Find where the given text appears and provide that cell's center as (X, Y) coordinate. 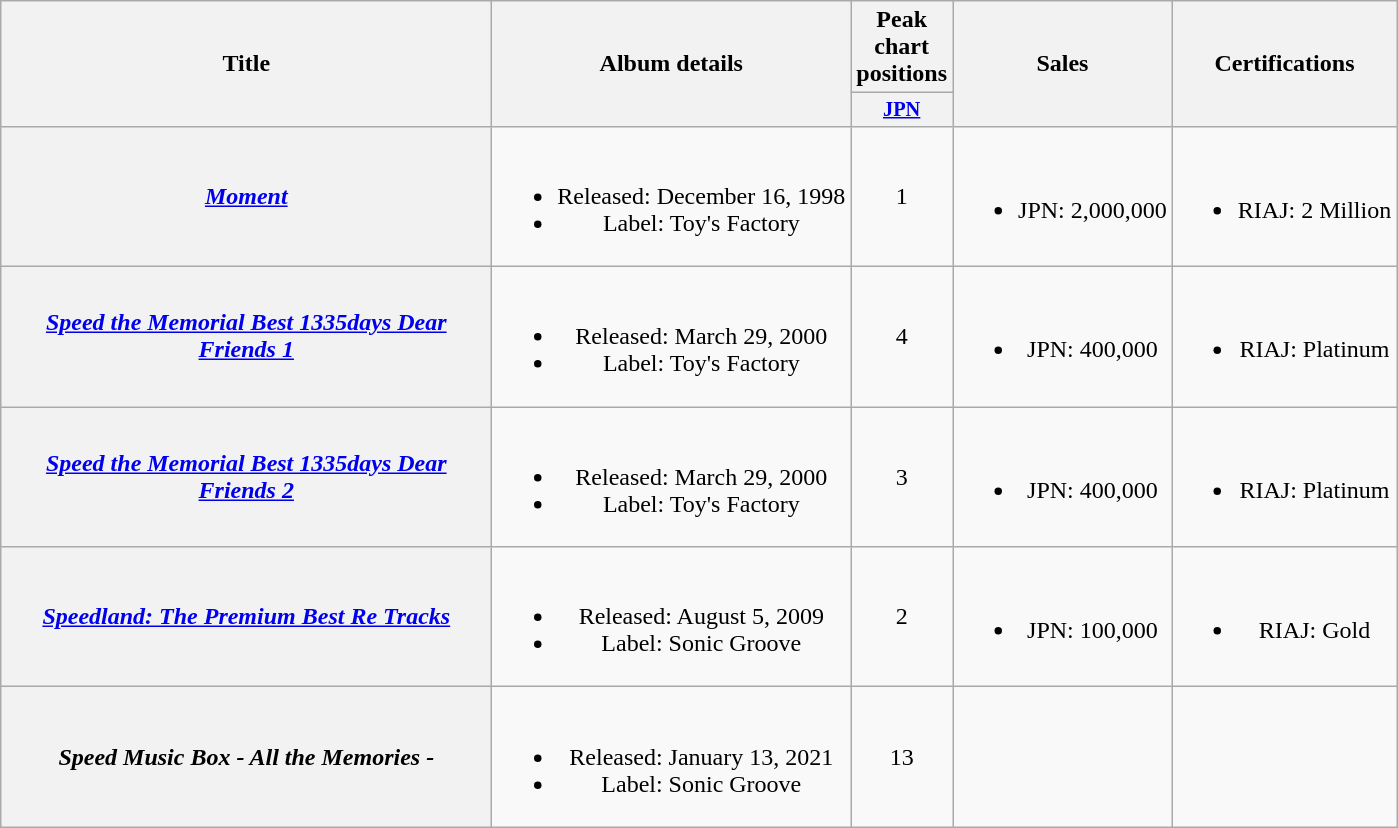
Title (246, 64)
RIAJ: Gold (1284, 617)
Album details (672, 64)
Speed the Memorial Best 1335days Dear Friends 1 (246, 337)
Released: January 13, 2021Label: Sonic Groove (672, 757)
4 (902, 337)
Released: December 16, 1998Label: Toy's Factory (672, 196)
Speed the Memorial Best 1335days Dear Friends 2 (246, 477)
Released: August 5, 2009Label: Sonic Groove (672, 617)
13 (902, 757)
JPN (902, 110)
2 (902, 617)
1 (902, 196)
Certifications (1284, 64)
Speedland: The Premium Best Re Tracks (246, 617)
Moment (246, 196)
Speed Music Box - All the Memories - (246, 757)
Sales (1063, 64)
JPN: 100,000 (1063, 617)
3 (902, 477)
RIAJ: 2 Million (1284, 196)
Peak chart positions (902, 47)
JPN: 2,000,000 (1063, 196)
